Locate the cell with the specified text and output its (x, y) center coordinate. 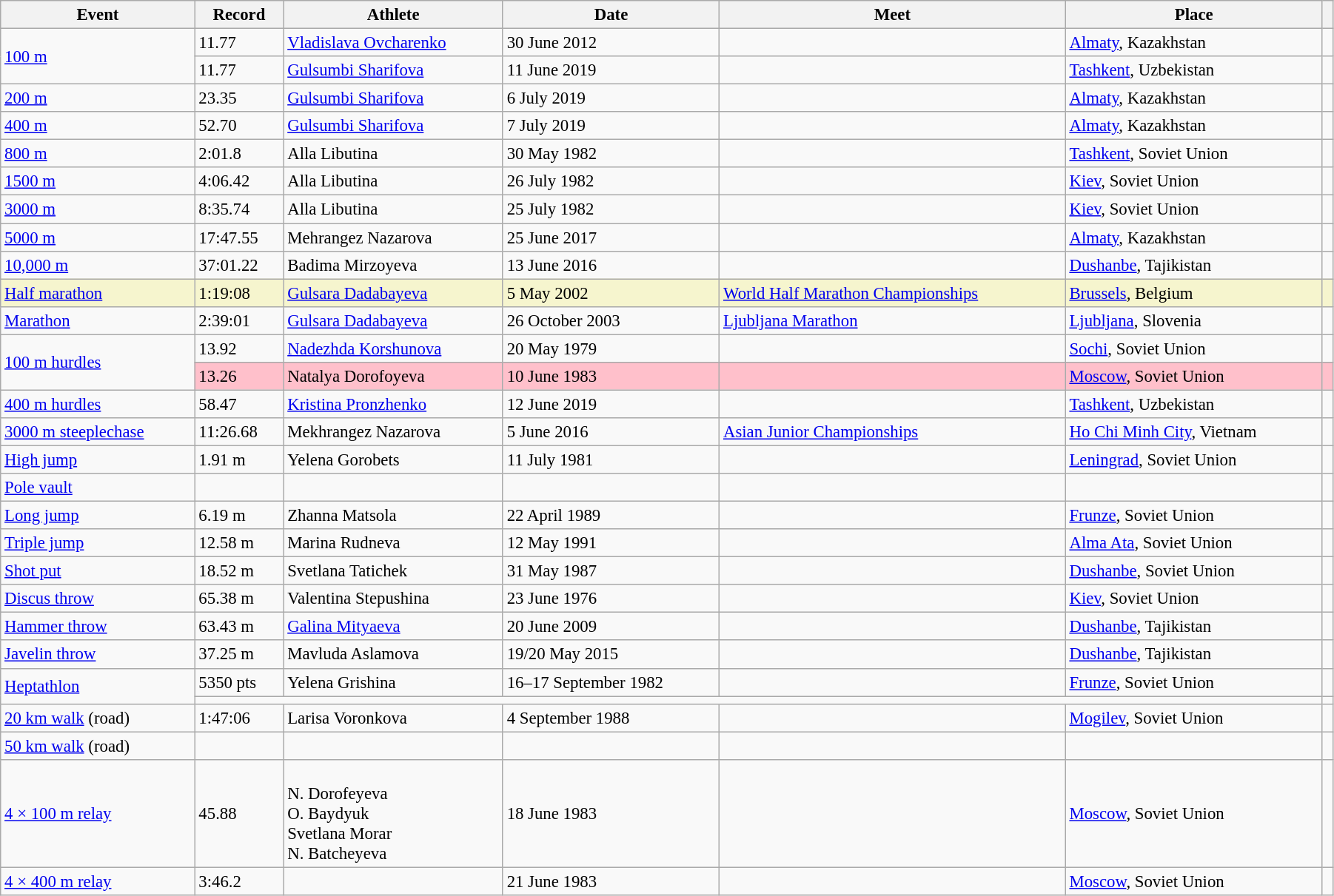
16–17 September 1982 (611, 682)
Dushanbe, Soviet Union (1193, 571)
4 × 400 m relay (98, 881)
23 June 1976 (611, 599)
Svetlana Tatichek (393, 571)
Discus throw (98, 599)
45.88 (239, 814)
High jump (98, 459)
Valentina Stepushina (393, 599)
3000 m steeplechase (98, 432)
65.38 m (239, 599)
3:46.2 (239, 881)
52.70 (239, 126)
Ljubljana Marathon (893, 320)
4 × 100 m relay (98, 814)
Nadezhda Korshunova (393, 348)
Marina Rudneva (393, 543)
6.19 m (239, 516)
58.47 (239, 404)
2:39:01 (239, 320)
Mavluda Aslamova (393, 655)
10 June 1983 (611, 377)
Pole vault (98, 488)
Mogilev, Soviet Union (1193, 718)
Hammer throw (98, 627)
17:47.55 (239, 238)
Badima Mirzoyeva (393, 265)
11 July 1981 (611, 459)
2:01.8 (239, 154)
5000 m (98, 238)
Larisa Voronkova (393, 718)
20 June 2009 (611, 627)
Ho Chi Minh City, Vietnam (1193, 432)
Mekhrangez Nazarova (393, 432)
Triple jump (98, 543)
37:01.22 (239, 265)
Brussels, Belgium (1193, 293)
Marathon (98, 320)
11 June 2019 (611, 70)
Ljubljana, Slovenia (1193, 320)
26 October 2003 (611, 320)
100 m hurdles (98, 363)
30 June 2012 (611, 43)
World Half Marathon Championships (893, 293)
20 May 1979 (611, 348)
19/20 May 2015 (611, 655)
25 July 1982 (611, 209)
Mehrangez Nazarova (393, 238)
63.43 m (239, 627)
12 May 1991 (611, 543)
4 September 1988 (611, 718)
13 June 2016 (611, 265)
18.52 m (239, 571)
Sochi, Soviet Union (1193, 348)
Javelin throw (98, 655)
100 m (98, 56)
Kristina Pronzhenko (393, 404)
21 June 1983 (611, 881)
N. DorofeyevaO. BaydyukSvetlana MorarN. Batcheyeva (393, 814)
12.58 m (239, 543)
Tashkent, Soviet Union (1193, 154)
22 April 1989 (611, 516)
Vladislava Ovcharenko (393, 43)
30 May 1982 (611, 154)
Date (611, 15)
31 May 1987 (611, 571)
Leningrad, Soviet Union (1193, 459)
1.91 m (239, 459)
50 km walk (road) (98, 746)
26 July 1982 (611, 181)
Place (1193, 15)
5 May 2002 (611, 293)
Zhanna Matsola (393, 516)
Yelena Gorobets (393, 459)
13.92 (239, 348)
Meet (893, 15)
400 m hurdles (98, 404)
Yelena Grishina (393, 682)
20 km walk (road) (98, 718)
8:35.74 (239, 209)
Event (98, 15)
3000 m (98, 209)
25 June 2017 (611, 238)
7 July 2019 (611, 126)
Alma Ata, Soviet Union (1193, 543)
Asian Junior Championships (893, 432)
Natalya Dorofoyeva (393, 377)
800 m (98, 154)
Long jump (98, 516)
23.35 (239, 98)
1:19:08 (239, 293)
Galina Mityaeva (393, 627)
5 June 2016 (611, 432)
1:47:06 (239, 718)
Shot put (98, 571)
1500 m (98, 181)
400 m (98, 126)
5350 pts (239, 682)
10,000 m (98, 265)
200 m (98, 98)
13.26 (239, 377)
6 July 2019 (611, 98)
18 June 1983 (611, 814)
Half marathon (98, 293)
4:06.42 (239, 181)
11:26.68 (239, 432)
Record (239, 15)
12 June 2019 (611, 404)
Athlete (393, 15)
Heptathlon (98, 686)
37.25 m (239, 655)
